Detect which cell encompasses the target text, then output its [X, Y] center coordinate. 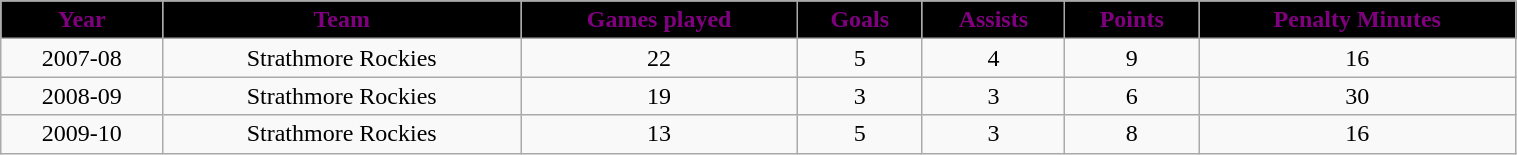
4 [994, 58]
Year [82, 20]
2009-10 [82, 134]
Penalty Minutes [1358, 20]
6 [1132, 96]
2008-09 [82, 96]
Assists [994, 20]
30 [1358, 96]
22 [660, 58]
Points [1132, 20]
Goals [860, 20]
13 [660, 134]
Games played [660, 20]
8 [1132, 134]
Team [342, 20]
19 [660, 96]
9 [1132, 58]
2007-08 [82, 58]
